Return the (X, Y) coordinate for the center point of the cell that contains the specified text.  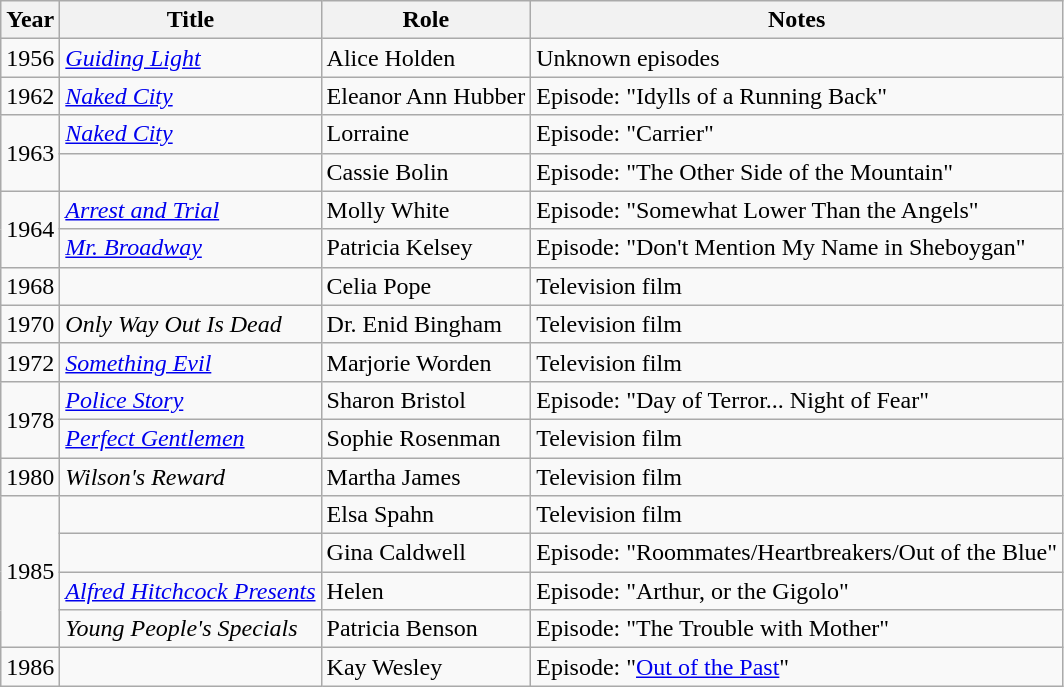
1968 (30, 286)
Arrest and Trial (190, 210)
Cassie Bolin (426, 172)
Alice Holden (426, 58)
1986 (30, 667)
Young People's Specials (190, 629)
1970 (30, 324)
Episode: "Arthur, or the Gigolo" (797, 591)
Patricia Kelsey (426, 248)
Dr. Enid Bingham (426, 324)
Sophie Rosenman (426, 438)
1963 (30, 153)
Wilson's Reward (190, 477)
Episode: "Idylls of a Running Back" (797, 96)
Helen (426, 591)
Episode: "Day of Terror... Night of Fear" (797, 400)
Lorraine (426, 134)
Marjorie Worden (426, 362)
Notes (797, 20)
1980 (30, 477)
Alfred Hitchcock Presents (190, 591)
Mr. Broadway (190, 248)
1962 (30, 96)
Episode: "Roommates/Heartbreakers/Out of the Blue" (797, 553)
Title (190, 20)
1972 (30, 362)
Guiding Light (190, 58)
1956 (30, 58)
Kay Wesley (426, 667)
Episode: "Don't Mention My Name in Sheboygan" (797, 248)
Perfect Gentlemen (190, 438)
Patricia Benson (426, 629)
Episode: "Out of the Past" (797, 667)
1964 (30, 229)
Episode: "Carrier" (797, 134)
Episode: "The Other Side of the Mountain" (797, 172)
Martha James (426, 477)
1985 (30, 572)
Sharon Bristol (426, 400)
1978 (30, 419)
Only Way Out Is Dead (190, 324)
Police Story (190, 400)
Role (426, 20)
Eleanor Ann Hubber (426, 96)
Year (30, 20)
Episode: "The Trouble with Mother" (797, 629)
Molly White (426, 210)
Episode: "Somewhat Lower Than the Angels" (797, 210)
Celia Pope (426, 286)
Elsa Spahn (426, 515)
Unknown episodes (797, 58)
Gina Caldwell (426, 553)
Something Evil (190, 362)
